Scan for the cell matching the given text and deliver its (X, Y) coordinate at center. 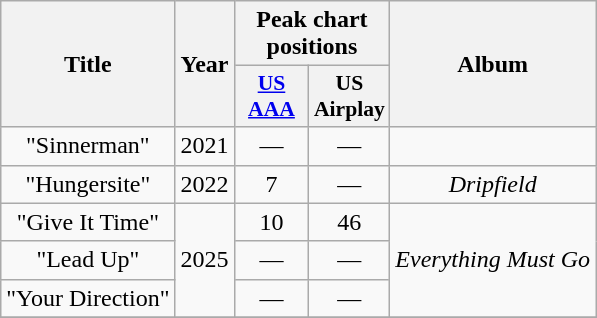
Everything Must Go (493, 260)
"Hungersite" (88, 184)
"Your Direction" (88, 298)
US Airplay (350, 96)
10 (272, 222)
"Lead Up" (88, 260)
2022 (204, 184)
Year (204, 64)
7 (272, 184)
Peak chart positions (312, 34)
"Sinnerman" (88, 146)
Dripfield (493, 184)
USAAA (272, 96)
2025 (204, 260)
"Give It Time" (88, 222)
46 (350, 222)
Album (493, 64)
Title (88, 64)
2021 (204, 146)
